Capture the cell that displays the provided text and extract its [x, y] central coordinate. 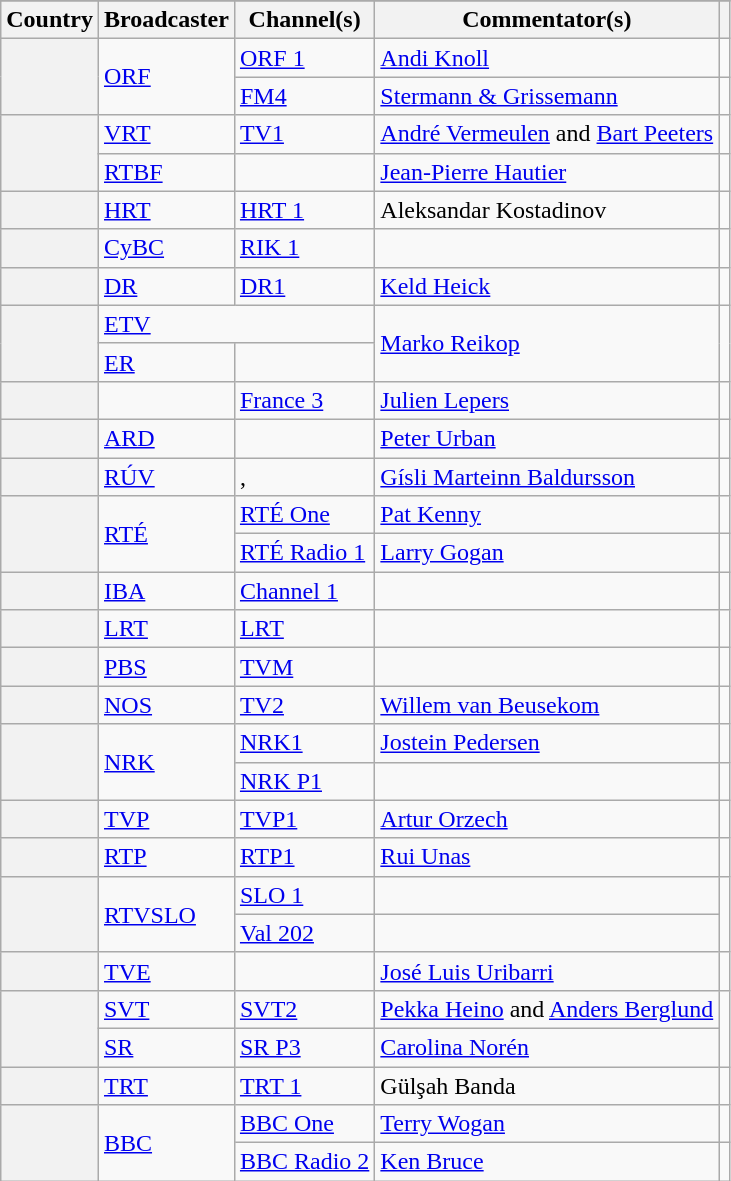
FM4 [304, 96]
SR [166, 1047]
RTBF [166, 172]
Marko Reikop [547, 343]
NOS [166, 705]
HRT [166, 210]
RTP [166, 857]
IBA [166, 591]
Artur Orzech [547, 819]
ARD [166, 438]
Jostein Pedersen [547, 743]
ER [166, 362]
Willem van Beusekom [547, 705]
RIK 1 [304, 248]
André Vermeulen and Bart Peeters [547, 134]
ETV [236, 324]
ORF [166, 77]
RTÉ One [304, 515]
Gísli Marteinn Baldursson [547, 477]
Keld Heick [547, 286]
DR [166, 286]
, [304, 477]
France 3 [304, 400]
BBC [166, 1143]
RTÉ [166, 534]
Gülşah Banda [547, 1085]
TRT [166, 1085]
RTVSLO [166, 914]
Aleksandar Kostadinov [547, 210]
TVP [166, 819]
RÚV [166, 477]
Channel(s) [304, 20]
PBS [166, 667]
RTP1 [304, 857]
Rui Unas [547, 857]
VRT [166, 134]
TVM [304, 667]
SLO 1 [304, 895]
RTÉ Radio 1 [304, 553]
BBC Radio 2 [304, 1162]
HRT 1 [304, 210]
Jean-Pierre Hautier [547, 172]
TVP1 [304, 819]
TV2 [304, 705]
Broadcaster [166, 20]
SVT [166, 1009]
Larry Gogan [547, 553]
Country [50, 20]
Pekka Heino and Anders Berglund [547, 1009]
Val 202 [304, 933]
Terry Wogan [547, 1124]
CyBC [166, 248]
Commentator(s) [547, 20]
SR P3 [304, 1047]
NRK P1 [304, 781]
Carolina Norén [547, 1047]
NRK [166, 762]
SVT2 [304, 1009]
BBC One [304, 1124]
Stermann & Grissemann [547, 96]
ORF 1 [304, 58]
TVE [166, 971]
Pat Kenny [547, 515]
TRT 1 [304, 1085]
Julien Lepers [547, 400]
Channel 1 [304, 591]
Peter Urban [547, 438]
Ken Bruce [547, 1162]
DR1 [304, 286]
NRK1 [304, 743]
José Luis Uribarri [547, 971]
Andi Knoll [547, 58]
TV1 [304, 134]
